Identify which cell holds the provided text, then report its (x, y) central coordinate. 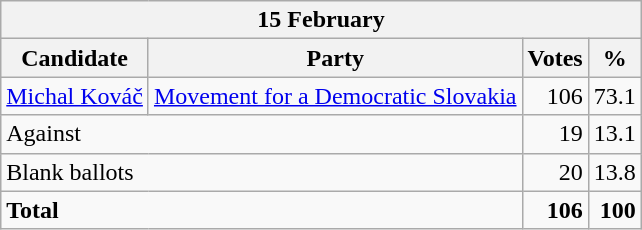
15 February (322, 20)
Party (335, 58)
20 (555, 172)
Against (262, 134)
% (614, 58)
Movement for a Democratic Slovakia (335, 96)
Candidate (75, 58)
100 (614, 210)
Michal Kováč (75, 96)
Blank ballots (262, 172)
Total (262, 210)
73.1 (614, 96)
19 (555, 134)
13.1 (614, 134)
13.8 (614, 172)
Votes (555, 58)
